Identify which cell holds the provided text, then report its [X, Y] central coordinate. 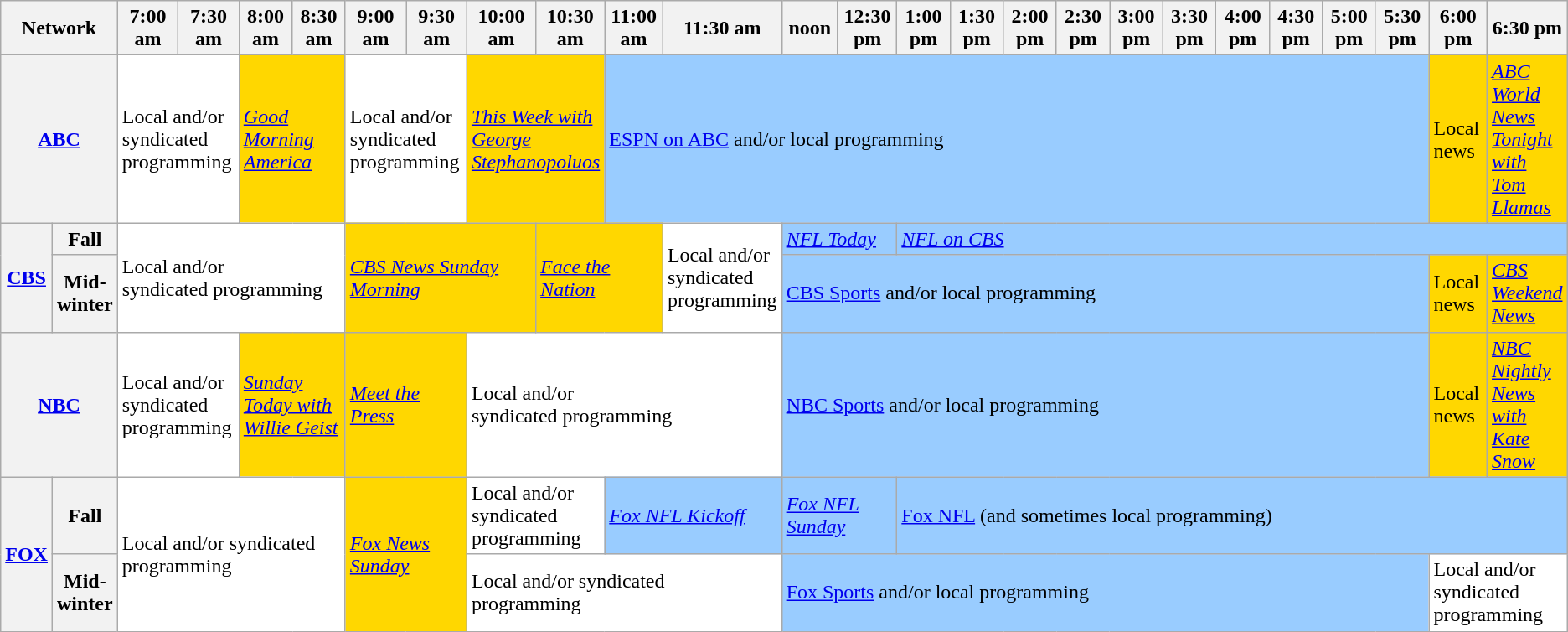
Face the Nation [600, 277]
noon [809, 28]
12:30 pm [867, 28]
6:00 pm [1458, 28]
NFL on CBS [1232, 239]
3:00 pm [1137, 28]
9:30 am [437, 28]
NBC Sports and/or local programming [1106, 404]
Network [59, 28]
10:00 am [501, 28]
NFL Today [839, 239]
2:00 pm [1030, 28]
8:00 am [266, 28]
Fox NFL Kickoff [694, 515]
11:00 am [634, 28]
5:30 pm [1402, 28]
4:30 pm [1296, 28]
11:30 am [722, 28]
5:00 pm [1349, 28]
Meet the Press [405, 404]
7:30 am [209, 28]
ESPN on ABC and/or local programming [1017, 139]
NBC [59, 404]
CBS News Sunday Morning [441, 277]
7:00 am [147, 28]
CBS Sports and/or local programming [1106, 293]
8:30 am [319, 28]
Good Morning America [291, 139]
CBS [27, 277]
This Week with George Stephanopoluos [535, 139]
1:30 pm [977, 28]
9:00 am [375, 28]
CBS Weekend News [1528, 293]
Fox NFL Sunday [839, 515]
Fox News Sunday [405, 554]
Fox NFL (and sometimes local programming) [1232, 515]
10:30 am [570, 28]
ABC World News Tonight with Tom Llamas [1528, 139]
4:00 pm [1243, 28]
1:00 pm [924, 28]
ABC [59, 139]
NBC Nightly News with Kate Snow [1528, 404]
FOX [27, 554]
Sunday Today with Willie Geist [291, 404]
3:30 pm [1189, 28]
Fox Sports and/or local programming [1106, 593]
2:30 pm [1083, 28]
6:30 pm [1528, 28]
